Return [x, y] of the center of cell containing provided text 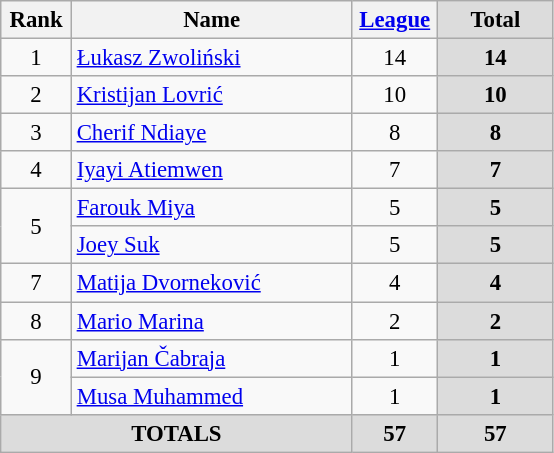
Farouk Miya [212, 208]
3 [36, 133]
Łukasz Zwoliński [212, 58]
Cherif Ndiaye [212, 133]
Mario Marina [212, 321]
Joey Suk [212, 245]
Matija Dvorneković [212, 283]
Name [212, 20]
Iyayi Atiemwen [212, 170]
Rank [36, 20]
Marijan Čabraja [212, 358]
Total [496, 20]
9 [36, 376]
Kristijan Lovrić [212, 95]
Musa Muhammed [212, 396]
League [395, 20]
TOTALS [176, 433]
